Provide the [X, Y] coordinate of the cell's center where the given text is located.  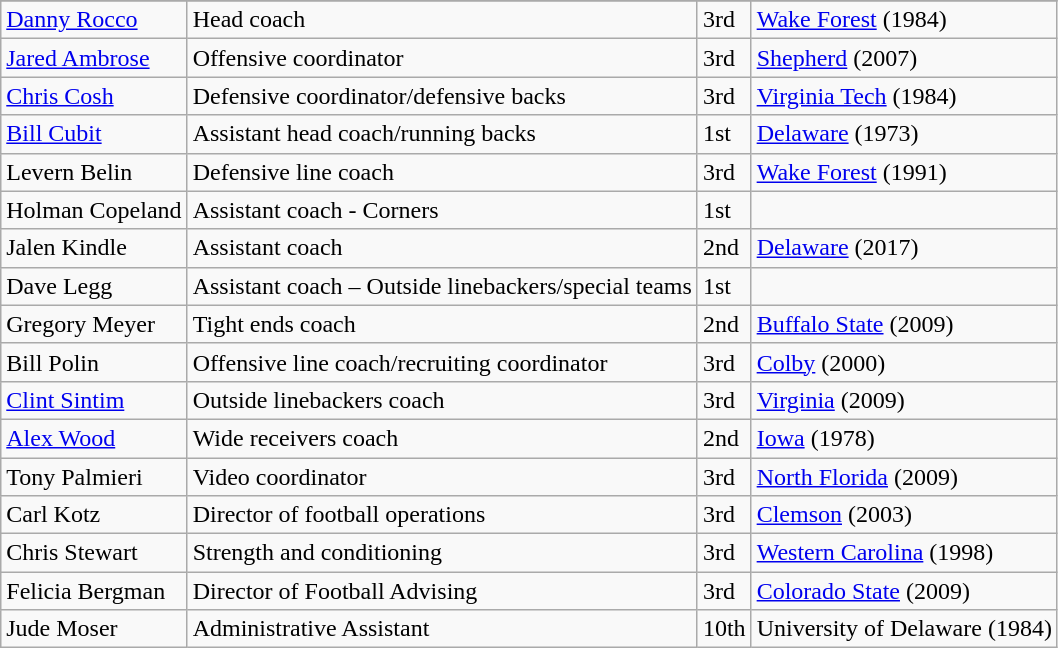
Clint Sintim [94, 400]
Virginia (2009) [904, 400]
Chris Stewart [94, 553]
Colorado State (2009) [904, 591]
Tony Palmieri [94, 477]
10th [724, 629]
University of Delaware (1984) [904, 629]
Offensive line coach/recruiting coordinator [442, 362]
Felicia Bergman [94, 591]
Tight ends coach [442, 324]
Jalen Kindle [94, 248]
Gregory Meyer [94, 324]
Assistant head coach/running backs [442, 134]
Administrative Assistant [442, 629]
Director of football operations [442, 515]
Buffalo State (2009) [904, 324]
Head coach [442, 20]
Defensive coordinator/defensive backs [442, 96]
Wide receivers coach [442, 438]
Danny Rocco [94, 20]
Defensive line coach [442, 172]
Wake Forest (1991) [904, 172]
Alex Wood [94, 438]
Jared Ambrose [94, 58]
Bill Polin [94, 362]
Holman Copeland [94, 210]
Levern Belin [94, 172]
Bill Cubit [94, 134]
North Florida (2009) [904, 477]
Delaware (2017) [904, 248]
Video coordinator [442, 477]
Strength and conditioning [442, 553]
Assistant coach - Corners [442, 210]
Director of Football Advising [442, 591]
Western Carolina (1998) [904, 553]
Iowa (1978) [904, 438]
Assistant coach – Outside linebackers/special teams [442, 286]
Colby (2000) [904, 362]
Carl Kotz [94, 515]
Shepherd (2007) [904, 58]
Chris Cosh [94, 96]
Assistant coach [442, 248]
Wake Forest (1984) [904, 20]
Virginia Tech (1984) [904, 96]
Outside linebackers coach [442, 400]
Jude Moser [94, 629]
Clemson (2003) [904, 515]
Delaware (1973) [904, 134]
Dave Legg [94, 286]
Offensive coordinator [442, 58]
